Search for the cell housing the specified text and yield its (X, Y) center coordinate. 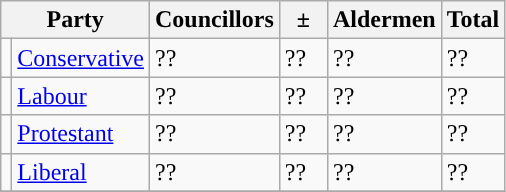
Aldermen (384, 20)
± (303, 20)
Party (76, 20)
Conservative (81, 58)
Labour (81, 96)
Councillors (215, 20)
Protestant (81, 134)
Liberal (81, 172)
Total (473, 20)
